Pinpoint the cell where the given text exists, returning its [X, Y] midpoint coordinate. 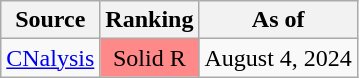
CNalysis [50, 58]
August 4, 2024 [278, 58]
Source [50, 20]
As of [278, 20]
Ranking [150, 20]
Solid R [150, 58]
